Search for the cell housing the specified text and yield its (X, Y) center coordinate. 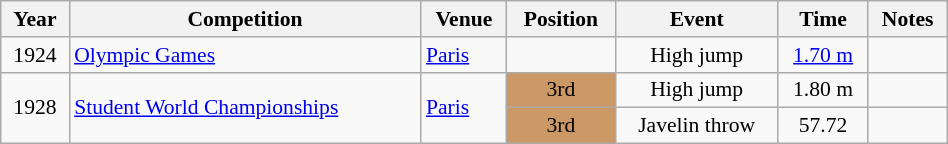
Year (35, 19)
1928 (35, 108)
Competition (245, 19)
1924 (35, 55)
Time (823, 19)
Javelin throw (696, 126)
Event (696, 19)
57.72 (823, 126)
1.80 m (823, 90)
Olympic Games (245, 55)
Position (561, 19)
Venue (464, 19)
1.70 m (823, 55)
Student World Championships (245, 108)
Notes (908, 19)
